From the cell containing the given text, extract its center point as [x, y] coordinate. 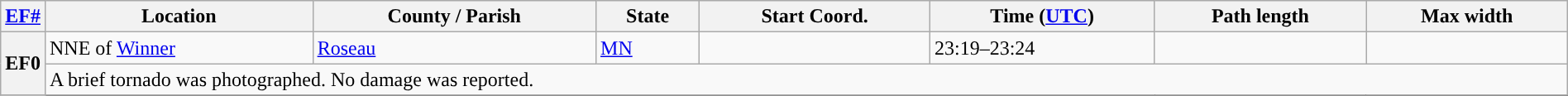
Max width [1467, 17]
EF0 [23, 64]
Roseau [454, 48]
EF# [23, 17]
NNE of Winner [179, 48]
Time (UTC) [1042, 17]
Location [179, 17]
Start Coord. [815, 17]
23:19–23:24 [1042, 48]
County / Parish [454, 17]
A brief tornado was photographed. No damage was reported. [806, 79]
MN [648, 48]
Path length [1260, 17]
State [648, 17]
